Search for the cell housing the specified text and yield its (X, Y) center coordinate. 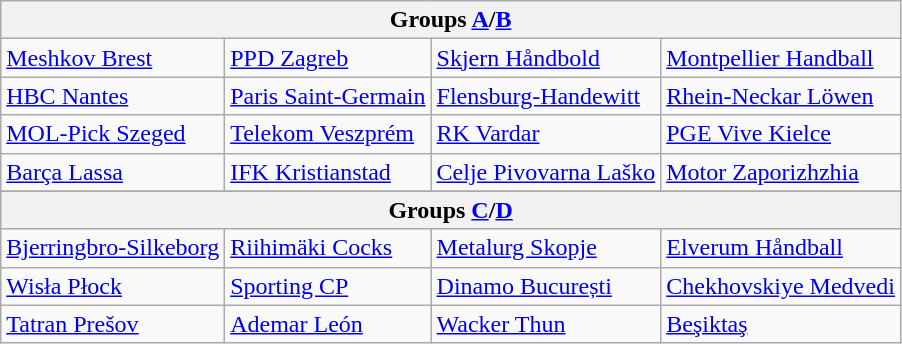
PGE Vive Kielce (781, 134)
IFK Kristianstad (328, 172)
PPD Zagreb (328, 58)
Chekhovskiye Medvedi (781, 286)
MOL-Pick Szeged (113, 134)
Ademar León (328, 324)
Montpellier Handball (781, 58)
Flensburg-Handewitt (546, 96)
Motor Zaporizhzhia (781, 172)
Barça Lassa (113, 172)
Groups C/D (451, 210)
Celje Pivovarna Laško (546, 172)
Elverum Håndball (781, 248)
Beşiktaş (781, 324)
Wisła Płock (113, 286)
Metalurg Skopje (546, 248)
Sporting CP (328, 286)
Paris Saint-Germain (328, 96)
HBC Nantes (113, 96)
RK Vardar (546, 134)
Tatran Prešov (113, 324)
Skjern Håndbold (546, 58)
Telekom Veszprém (328, 134)
Dinamo București (546, 286)
Rhein-Neckar Löwen (781, 96)
Groups A/B (451, 20)
Wacker Thun (546, 324)
Bjerringbro-Silkeborg (113, 248)
Riihimäki Cocks (328, 248)
Meshkov Brest (113, 58)
